For the text-containing cell, return its midpoint in [X, Y] coordinate format. 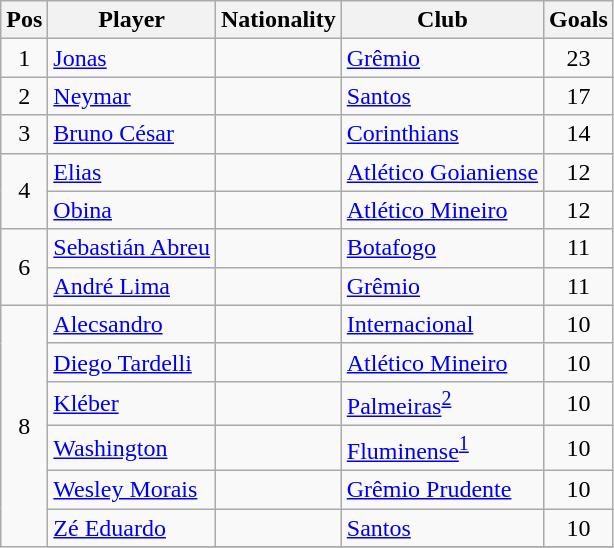
Alecsandro [132, 324]
Elias [132, 172]
17 [579, 96]
Zé Eduardo [132, 528]
Sebastián Abreu [132, 248]
Goals [579, 20]
Wesley Morais [132, 489]
14 [579, 134]
8 [24, 426]
23 [579, 58]
Jonas [132, 58]
Neymar [132, 96]
Washington [132, 448]
Club [442, 20]
Bruno César [132, 134]
Corinthians [442, 134]
6 [24, 267]
1 [24, 58]
Palmeiras2 [442, 404]
André Lima [132, 286]
Fluminense1 [442, 448]
Atlético Goianiense [442, 172]
Obina [132, 210]
Botafogo [442, 248]
Grêmio Prudente [442, 489]
Kléber [132, 404]
Pos [24, 20]
3 [24, 134]
Diego Tardelli [132, 362]
4 [24, 191]
Internacional [442, 324]
Nationality [279, 20]
2 [24, 96]
Player [132, 20]
